Determine the (X, Y) coordinate at the center of the cell enclosing the given text.  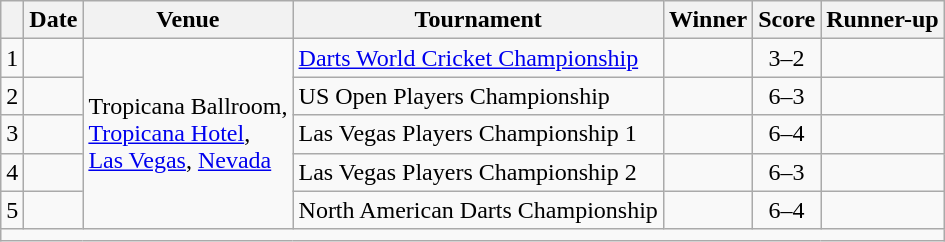
Las Vegas Players Championship 1 (478, 134)
Runner-up (883, 20)
US Open Players Championship (478, 96)
Darts World Cricket Championship (478, 58)
Winner (708, 20)
3–2 (787, 58)
5 (12, 210)
North American Darts Championship (478, 210)
Tropicana Ballroom,Tropicana Hotel,Las Vegas, Nevada (188, 134)
3 (12, 134)
Score (787, 20)
Date (54, 20)
2 (12, 96)
4 (12, 172)
Tournament (478, 20)
Venue (188, 20)
1 (12, 58)
Las Vegas Players Championship 2 (478, 172)
